Locate the cell with the specified text and output its [x, y] center coordinate. 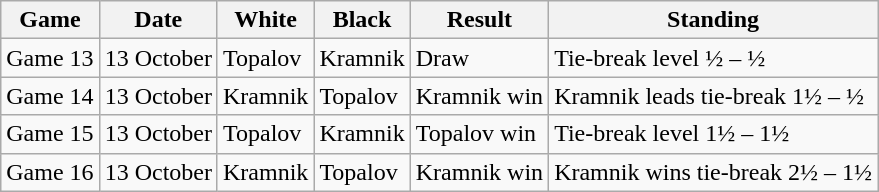
Kramnik wins tie-break 2½ – 1½ [714, 172]
Game 16 [50, 172]
Date [158, 20]
Standing [714, 20]
Game 14 [50, 96]
Kramnik leads tie-break 1½ – ½ [714, 96]
Game [50, 20]
White [265, 20]
Tie-break level 1½ – 1½ [714, 134]
Game 13 [50, 58]
Result [479, 20]
Black [362, 20]
Draw [479, 58]
Topalov win [479, 134]
Tie-break level ½ – ½ [714, 58]
Game 15 [50, 134]
